Identify which cell holds the provided text, then report its [X, Y] central coordinate. 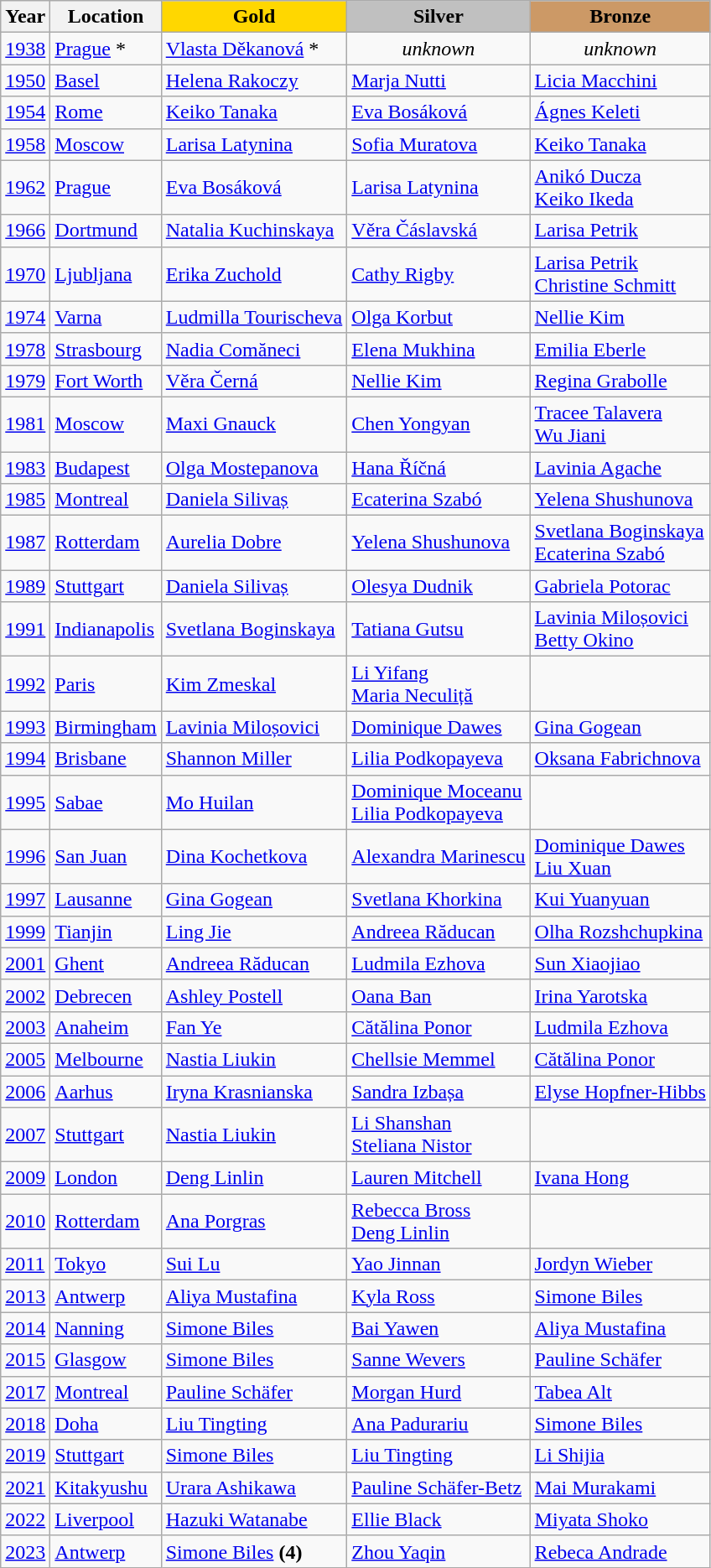
Lavinia Agache [620, 467]
2013 [25, 1296]
Dominique Dawes [439, 727]
Nadia Comăneci [254, 349]
Bronze [620, 17]
1994 [25, 759]
Ana Porgras [254, 1221]
Birmingham [106, 727]
San Juan [106, 857]
2006 [25, 1091]
Erika Zuchold [254, 273]
1992 [25, 684]
Helena Rakoczy [254, 80]
Ivana Hong [620, 1178]
Sofia Muratova [439, 144]
Aarhus [106, 1091]
Irina Yarotska [620, 995]
1996 [25, 857]
2023 [25, 1551]
Jordyn Wieber [620, 1264]
1979 [25, 381]
Svetlana Khorkina [439, 900]
Ghent [106, 963]
Dortmund [106, 231]
Zhou Yaqin [439, 1551]
1978 [25, 349]
Regina Grabolle [620, 381]
Larisa Petrik Christine Schmitt [620, 273]
Indianapolis [106, 629]
Chellsie Memmel [439, 1059]
London [106, 1178]
Mai Murakami [620, 1488]
Natalia Kuchinskaya [254, 231]
Olga Mostepanova [254, 467]
2021 [25, 1488]
1962 [25, 188]
Olesya Dudnik [439, 586]
Bai Yawen [439, 1328]
Debrecen [106, 995]
Melbourne [106, 1059]
Silver [439, 17]
Ludmilla Tourischeva [254, 317]
Tokyo [106, 1264]
Liverpool [106, 1519]
2010 [25, 1221]
Kyla Ross [439, 1296]
Gabriela Potorac [620, 586]
Ecaterina Szabó [439, 500]
Li Shanshan Steliana Nistor [439, 1135]
Aurelia Dobre [254, 543]
1981 [25, 424]
Věra Černá [254, 381]
Kitakyushu [106, 1488]
Ellie Black [439, 1519]
Sabae [106, 802]
Ling Jie [254, 932]
1974 [25, 317]
Cathy Rigby [439, 273]
Olha Rozshchupkina [620, 932]
Ágnes Keleti [620, 112]
1966 [25, 231]
Dina Kochetkova [254, 857]
Věra Čáslavská [439, 231]
Strasbourg [106, 349]
Budapest [106, 467]
Lausanne [106, 900]
Hana Říčná [439, 467]
2014 [25, 1328]
Anikó Ducza Keiko Ikeda [620, 188]
Glasgow [106, 1360]
Mo Huilan [254, 802]
2007 [25, 1135]
Tabea Alt [620, 1392]
2009 [25, 1178]
1997 [25, 900]
1993 [25, 727]
2015 [25, 1360]
Alexandra Marinescu [439, 857]
Sun Xiaojiao [620, 963]
Rebeca Andrade [620, 1551]
Chen Yongyan [439, 424]
Hazuki Watanabe [254, 1519]
2011 [25, 1264]
Sanne Wevers [439, 1360]
Fort Worth [106, 381]
Sandra Izbașa [439, 1091]
Elyse Hopfner-Hibbs [620, 1091]
Urara Ashikawa [254, 1488]
Tianjin [106, 932]
1950 [25, 80]
Larisa Petrik [620, 231]
Vlasta Děkanová * [254, 49]
Location [106, 17]
Gold [254, 17]
Rome [106, 112]
Lavinia Miloșovici [254, 727]
1938 [25, 49]
Marja Nutti [439, 80]
1954 [25, 112]
Fan Ye [254, 1027]
2001 [25, 963]
2005 [25, 1059]
Rebecca Bross Deng Linlin [439, 1221]
Svetlana Boginskaya Ecaterina Szabó [620, 543]
2019 [25, 1456]
Miyata Shoko [620, 1519]
Basel [106, 80]
Lavinia Miloșovici Betty Okino [620, 629]
Pauline Schäfer-Betz [439, 1488]
Svetlana Boginskaya [254, 629]
Brisbane [106, 759]
1989 [25, 586]
Maxi Gnauck [254, 424]
Ashley Postell [254, 995]
Deng Linlin [254, 1178]
Licia Macchini [620, 80]
Doha [106, 1424]
Simone Biles (4) [254, 1551]
2022 [25, 1519]
Nanning [106, 1328]
Tracee Talavera Wu Jiani [620, 424]
Paris [106, 684]
Li Shijia [620, 1456]
1985 [25, 500]
Lilia Podkopayeva [439, 759]
1970 [25, 273]
2017 [25, 1392]
Olga Korbut [439, 317]
2018 [25, 1424]
Prague * [106, 49]
1987 [25, 543]
Sui Lu [254, 1264]
1958 [25, 144]
2002 [25, 995]
Anaheim [106, 1027]
Ljubljana [106, 273]
Morgan Hurd [439, 1392]
Iryna Krasnianska [254, 1091]
Li Yifang Maria Neculiță [439, 684]
Prague [106, 188]
1999 [25, 932]
Shannon Miller [254, 759]
Kui Yuanyuan [620, 900]
1995 [25, 802]
Lauren Mitchell [439, 1178]
Elena Mukhina [439, 349]
Yao Jinnan [439, 1264]
Varna [106, 317]
Kim Zmeskal [254, 684]
Tatiana Gutsu [439, 629]
Ana Padurariu [439, 1424]
Dominique Moceanu Lilia Podkopayeva [439, 802]
Year [25, 17]
1991 [25, 629]
Dominique Dawes Liu Xuan [620, 857]
Emilia Eberle [620, 349]
1983 [25, 467]
2003 [25, 1027]
Oana Ban [439, 995]
Oksana Fabrichnova [620, 759]
